Detect which cell encompasses the target text, then output its [x, y] center coordinate. 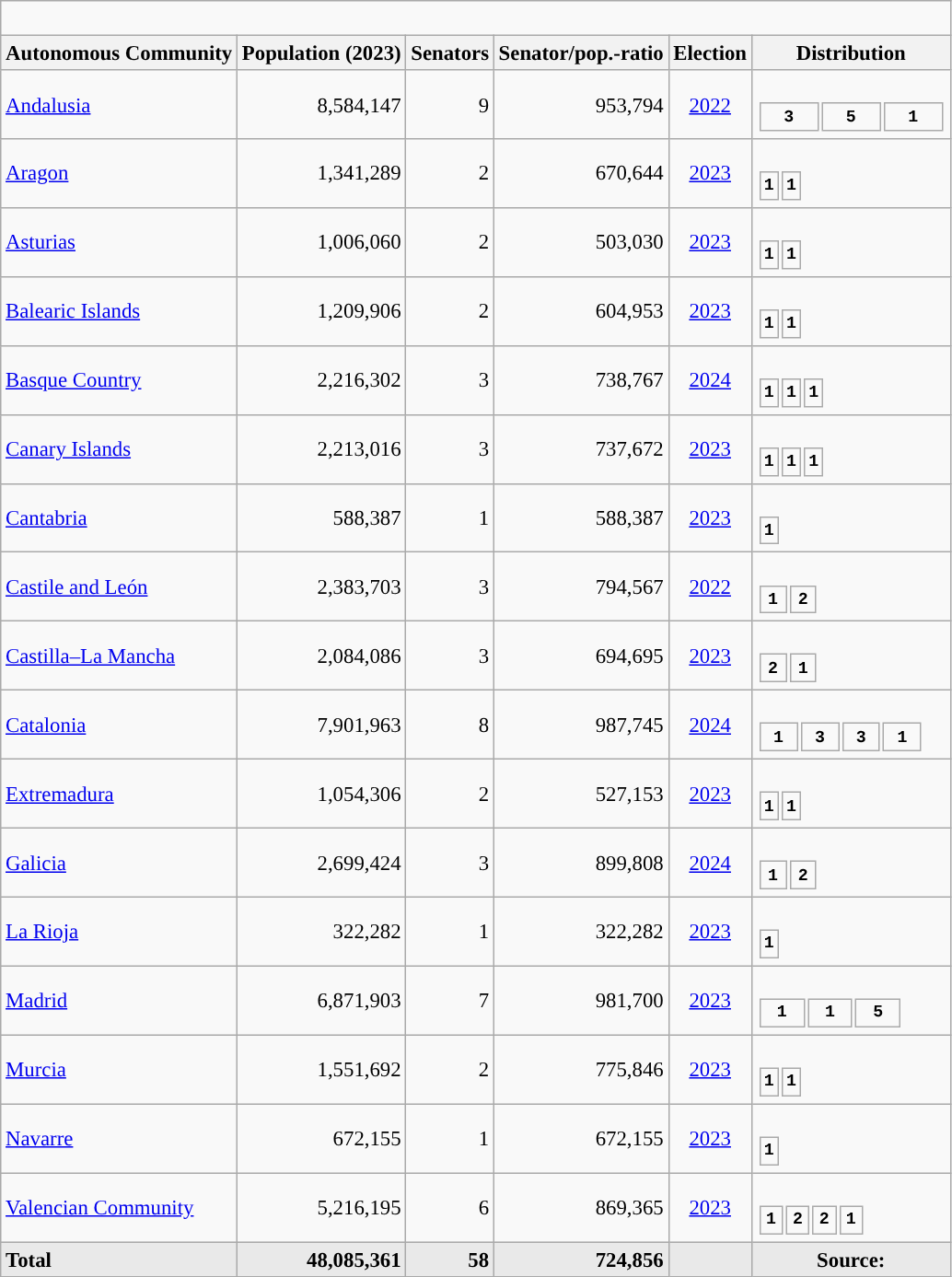
Balearic Islands [120, 311]
Source: [851, 1260]
2,213,016 [322, 449]
724,856 [581, 1260]
Population (2023) [322, 53]
3 5 1 [851, 105]
2 1 [851, 656]
Senators [449, 53]
5,216,195 [322, 1208]
La Rioja [120, 932]
604,953 [581, 311]
Valencian Community [120, 1208]
1 1 5 [851, 1000]
7 [449, 1000]
Catalonia [120, 726]
7,901,963 [322, 726]
869,365 [581, 1208]
48,085,361 [322, 1260]
Total [120, 1260]
670,644 [581, 173]
8 [449, 726]
1,006,060 [322, 243]
Navarre [120, 1138]
6 [449, 1208]
527,153 [581, 794]
794,567 [581, 587]
Andalusia [120, 105]
Distribution [851, 53]
1 2 2 1 [851, 1208]
Murcia [120, 1070]
Basque Country [120, 381]
Extremadura [120, 794]
1,209,906 [322, 311]
8,584,147 [322, 105]
2,383,703 [322, 587]
981,700 [581, 1000]
953,794 [581, 105]
899,808 [581, 864]
Election [710, 53]
2,216,302 [322, 381]
Canary Islands [120, 449]
9 [449, 105]
503,030 [581, 243]
2,084,086 [322, 656]
2,699,424 [322, 864]
Aragon [120, 173]
Asturias [120, 243]
Galicia [120, 864]
Senator/pop.-ratio [581, 53]
Castile and León [120, 587]
738,767 [581, 381]
58 [449, 1260]
694,695 [581, 656]
Castilla–La Mancha [120, 656]
Autonomous Community [120, 53]
1 3 3 1 [851, 726]
6,871,903 [322, 1000]
987,745 [581, 726]
Madrid [120, 1000]
Cantabria [120, 517]
1,551,692 [322, 1070]
737,672 [581, 449]
1,341,289 [322, 173]
775,846 [581, 1070]
1,054,306 [322, 794]
